Extract the [X, Y] coordinate from the center of the cell holding the provided text.  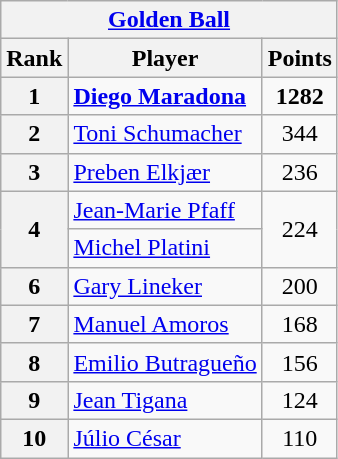
200 [300, 286]
Golden Ball [170, 20]
Diego Maradona [165, 96]
Preben Elkjær [165, 172]
10 [34, 438]
124 [300, 400]
Gary Lineker [165, 286]
Toni Schumacher [165, 134]
Rank [34, 58]
9 [34, 400]
344 [300, 134]
224 [300, 229]
7 [34, 324]
236 [300, 172]
2 [34, 134]
Player [165, 58]
Michel Platini [165, 248]
8 [34, 362]
Jean-Marie Pfaff [165, 210]
168 [300, 324]
110 [300, 438]
1282 [300, 96]
6 [34, 286]
Júlio César [165, 438]
4 [34, 229]
1 [34, 96]
Manuel Amoros [165, 324]
Emilio Butragueño [165, 362]
3 [34, 172]
156 [300, 362]
Points [300, 58]
Jean Tigana [165, 400]
